Detect which cell encompasses the target text, then output its (x, y) center coordinate. 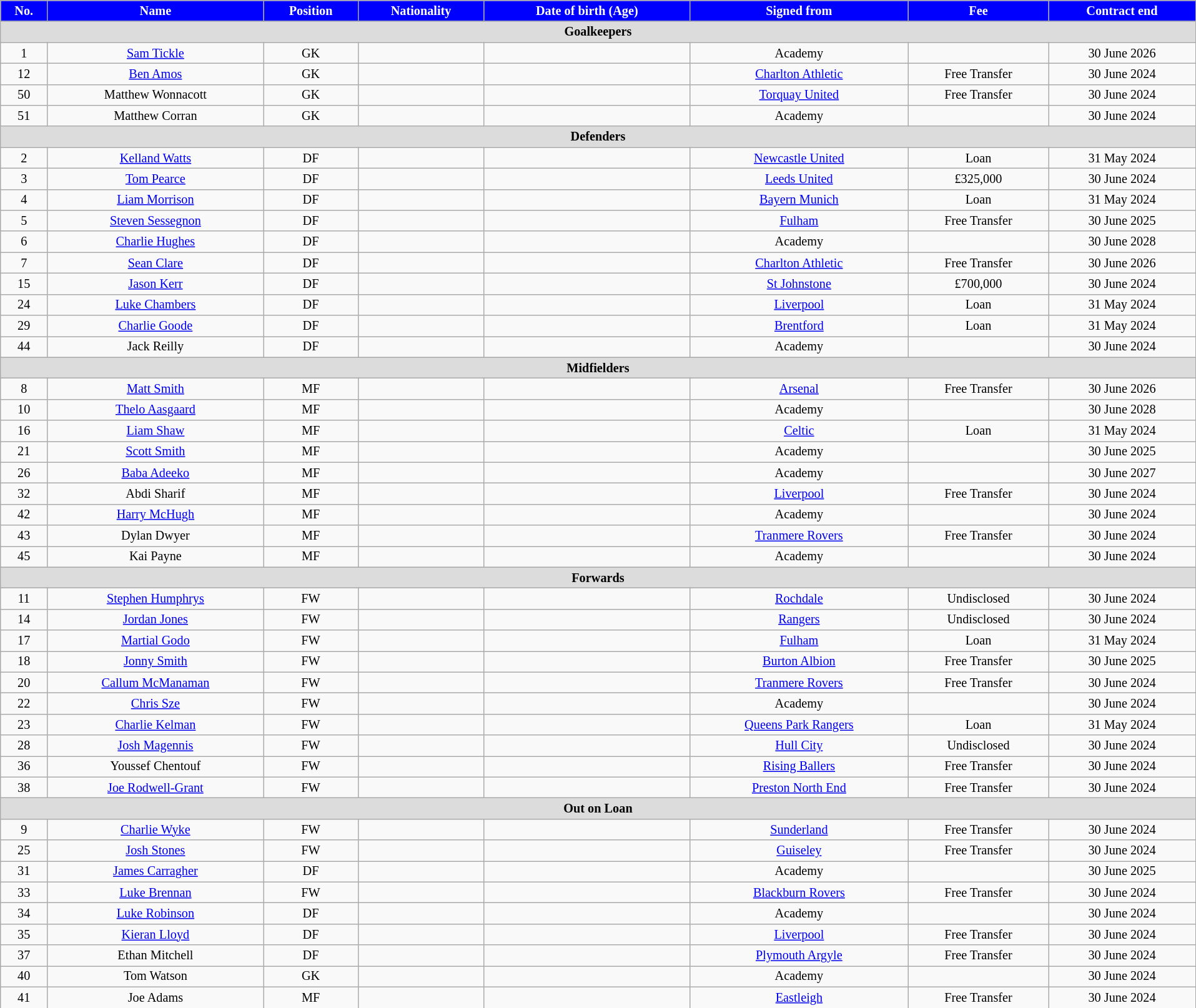
Bayern Munich (799, 200)
Luke Brennan (156, 892)
Celtic (799, 430)
Fee (978, 11)
Newcastle United (799, 158)
Luke Chambers (156, 305)
Torquay United (799, 95)
30 June 2027 (1122, 473)
Joe Adams (156, 997)
1 (24, 52)
Charlie Kelman (156, 724)
45 (24, 556)
11 (24, 598)
Tom Watson (156, 976)
32 (24, 493)
3 (24, 179)
£700,000 (978, 284)
Out on Loan (598, 808)
33 (24, 892)
Name (156, 11)
26 (24, 473)
6 (24, 242)
16 (24, 430)
Callum McManaman (156, 683)
Tom Pearce (156, 179)
Rising Ballers (799, 766)
Hull City (799, 746)
Sean Clare (156, 263)
35 (24, 934)
Stephen Humphrys (156, 598)
Burton Albion (799, 661)
18 (24, 661)
Kelland Watts (156, 158)
17 (24, 641)
Kai Payne (156, 556)
20 (24, 683)
42 (24, 515)
Jason Kerr (156, 284)
Josh Magennis (156, 746)
4 (24, 200)
Midfielders (598, 368)
Eastleigh (799, 997)
Arsenal (799, 388)
Scott Smith (156, 452)
Preston North End (799, 788)
Liam Morrison (156, 200)
Date of birth (Age) (587, 11)
23 (24, 724)
15 (24, 284)
2 (24, 158)
Charlie Wyke (156, 829)
Charlie Goode (156, 325)
Guiseley (799, 851)
Dylan Dwyer (156, 535)
44 (24, 347)
Sunderland (799, 829)
25 (24, 851)
Baba Adeeko (156, 473)
Luke Robinson (156, 913)
Liam Shaw (156, 430)
Rangers (799, 620)
Steven Sessegnon (156, 220)
Ben Amos (156, 74)
Joe Rodwell-Grant (156, 788)
24 (24, 305)
9 (24, 829)
Goalkeepers (598, 32)
Signed from (799, 11)
Jonny Smith (156, 661)
38 (24, 788)
Matt Smith (156, 388)
28 (24, 746)
Leeds United (799, 179)
34 (24, 913)
Jordan Jones (156, 620)
43 (24, 535)
51 (24, 116)
Position (311, 11)
Thelo Aasgaard (156, 410)
Nationality (421, 11)
36 (24, 766)
14 (24, 620)
7 (24, 263)
Kieran Lloyd (156, 934)
10 (24, 410)
St Johnstone (799, 284)
Queens Park Rangers (799, 724)
8 (24, 388)
Forwards (598, 578)
Ethan Mitchell (156, 956)
Josh Stones (156, 851)
Rochdale (799, 598)
No. (24, 11)
5 (24, 220)
Sam Tickle (156, 52)
Martial Godo (156, 641)
Blackburn Rovers (799, 892)
Brentford (799, 325)
Matthew Corran (156, 116)
Youssef Chentouf (156, 766)
Contract end (1122, 11)
Abdi Sharif (156, 493)
40 (24, 976)
Harry McHugh (156, 515)
Defenders (598, 137)
41 (24, 997)
31 (24, 871)
Plymouth Argyle (799, 956)
29 (24, 325)
Jack Reilly (156, 347)
12 (24, 74)
21 (24, 452)
£325,000 (978, 179)
Charlie Hughes (156, 242)
50 (24, 95)
22 (24, 703)
37 (24, 956)
Chris Sze (156, 703)
James Carragher (156, 871)
Matthew Wonnacott (156, 95)
